Find where the given text appears and provide that cell's center as [x, y] coordinate. 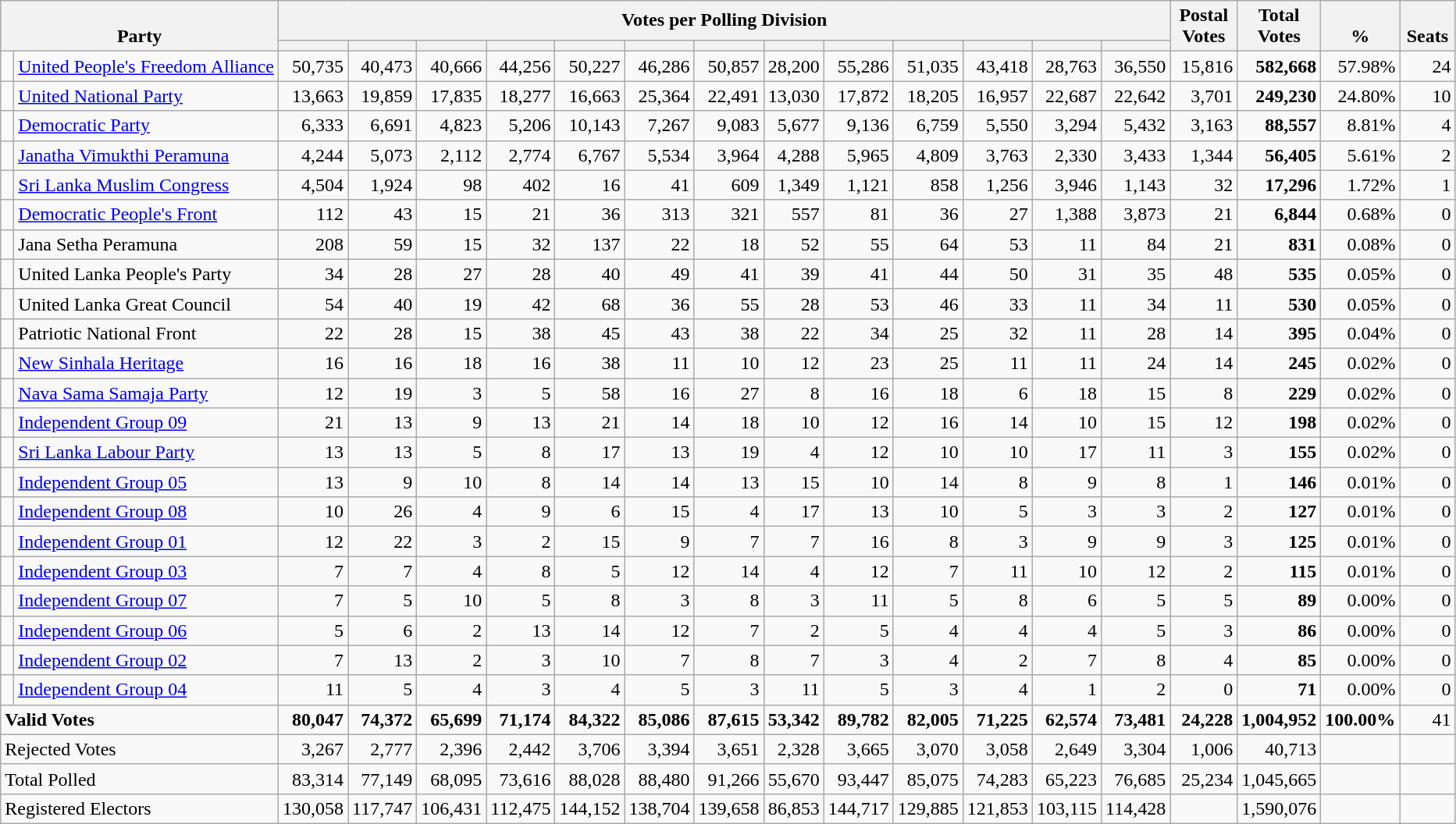
2,774 [521, 155]
3,964 [729, 155]
1,045,665 [1279, 779]
3,058 [998, 749]
Seats [1427, 27]
85,086 [659, 719]
81 [859, 215]
2,330 [1066, 155]
87,615 [729, 719]
91,266 [729, 779]
25,234 [1204, 779]
36,550 [1136, 66]
5,432 [1136, 126]
28,763 [1066, 66]
33 [998, 304]
22,687 [1066, 96]
609 [729, 185]
48 [1204, 274]
6,759 [927, 126]
50,857 [729, 66]
139,658 [729, 808]
35 [1136, 274]
16,663 [590, 96]
24,228 [1204, 719]
Party [140, 27]
Votes per Polling Division [724, 20]
65,699 [451, 719]
Democratic People's Front [147, 215]
22,642 [1136, 96]
115 [1279, 571]
United People's Freedom Alliance [147, 66]
129,885 [927, 808]
3,763 [998, 155]
831 [1279, 244]
73,616 [521, 779]
89 [1279, 601]
Independent Group 06 [147, 630]
3,665 [859, 749]
73,481 [1136, 719]
3,946 [1066, 185]
13,663 [312, 96]
5,550 [998, 126]
United Lanka Great Council [147, 304]
2,649 [1066, 749]
13,030 [793, 96]
144,717 [859, 808]
4,504 [312, 185]
530 [1279, 304]
65,223 [1066, 779]
United Lanka People's Party [147, 274]
858 [927, 185]
1,924 [383, 185]
5,073 [383, 155]
7,267 [659, 126]
83,314 [312, 779]
United National Party [147, 96]
1,344 [1204, 155]
4,809 [927, 155]
6,844 [1279, 215]
3,070 [927, 749]
121,853 [998, 808]
6,333 [312, 126]
39 [793, 274]
1.72% [1360, 185]
Independent Group 08 [147, 512]
Independent Group 01 [147, 542]
3,304 [1136, 749]
Independent Group 09 [147, 423]
Rejected Votes [140, 749]
Independent Group 02 [147, 660]
Independent Group 05 [147, 482]
98 [451, 185]
4,823 [451, 126]
55,670 [793, 779]
57.98% [1360, 66]
1,006 [1204, 749]
40,473 [383, 66]
208 [312, 244]
43,418 [998, 66]
Sri Lanka Labour Party [147, 453]
321 [729, 215]
51,035 [927, 66]
245 [1279, 363]
Registered Electors [140, 808]
18,277 [521, 96]
5,206 [521, 126]
9,136 [859, 126]
50,227 [590, 66]
313 [659, 215]
0.68% [1360, 215]
249,230 [1279, 96]
86 [1279, 630]
106,431 [451, 808]
582,668 [1279, 66]
44 [927, 274]
146 [1279, 482]
5,965 [859, 155]
25,364 [659, 96]
23 [859, 363]
93,447 [859, 779]
31 [1066, 274]
54 [312, 304]
1,388 [1066, 215]
Total Polled [140, 779]
3,163 [1204, 126]
6,691 [383, 126]
New Sinhala Heritage [147, 363]
2,328 [793, 749]
2,442 [521, 749]
15,816 [1204, 66]
45 [590, 333]
24.80% [1360, 96]
Janatha Vimukthi Peramuna [147, 155]
6,767 [590, 155]
52 [793, 244]
130,058 [312, 808]
2,112 [451, 155]
3,873 [1136, 215]
74,372 [383, 719]
84,322 [590, 719]
557 [793, 215]
55,286 [859, 66]
71 [1279, 690]
68 [590, 304]
4,244 [312, 155]
229 [1279, 392]
3,651 [729, 749]
2,396 [451, 749]
100.00% [1360, 719]
62,574 [1066, 719]
86,853 [793, 808]
1,121 [859, 185]
71,225 [998, 719]
138,704 [659, 808]
50,735 [312, 66]
17,835 [451, 96]
3,294 [1066, 126]
17,872 [859, 96]
127 [1279, 512]
56,405 [1279, 155]
16,957 [998, 96]
5.61% [1360, 155]
8.81% [1360, 126]
58 [590, 392]
1,256 [998, 185]
Total Votes [1279, 27]
Independent Group 03 [147, 571]
10,143 [590, 126]
77,149 [383, 779]
40,666 [451, 66]
42 [521, 304]
40,713 [1279, 749]
1,590,076 [1279, 808]
402 [521, 185]
3,267 [312, 749]
4,288 [793, 155]
26 [383, 512]
117,747 [383, 808]
Democratic Party [147, 126]
1,004,952 [1279, 719]
46,286 [659, 66]
5,677 [793, 126]
88,480 [659, 779]
3,394 [659, 749]
114,428 [1136, 808]
44,256 [521, 66]
82,005 [927, 719]
535 [1279, 274]
53,342 [793, 719]
1,349 [793, 185]
9,083 [729, 126]
PostalVotes [1204, 27]
19,859 [383, 96]
71,174 [521, 719]
155 [1279, 453]
Patriotic National Front [147, 333]
76,685 [1136, 779]
125 [1279, 542]
198 [1279, 423]
49 [659, 274]
0.08% [1360, 244]
% [1360, 27]
5,534 [659, 155]
103,115 [1066, 808]
395 [1279, 333]
28,200 [793, 66]
74,283 [998, 779]
Independent Group 07 [147, 601]
68,095 [451, 779]
144,152 [590, 808]
112,475 [521, 808]
80,047 [312, 719]
85,075 [927, 779]
Valid Votes [140, 719]
84 [1136, 244]
46 [927, 304]
Independent Group 04 [147, 690]
88,028 [590, 779]
22,491 [729, 96]
3,706 [590, 749]
2,777 [383, 749]
18,205 [927, 96]
Jana Setha Peramuna [147, 244]
3,701 [1204, 96]
88,557 [1279, 126]
1,143 [1136, 185]
85 [1279, 660]
59 [383, 244]
112 [312, 215]
89,782 [859, 719]
64 [927, 244]
50 [998, 274]
0.04% [1360, 333]
Sri Lanka Muslim Congress [147, 185]
Nava Sama Samaja Party [147, 392]
3,433 [1136, 155]
17,296 [1279, 185]
137 [590, 244]
